Pinpoint the cell where the given text exists, returning its [X, Y] midpoint coordinate. 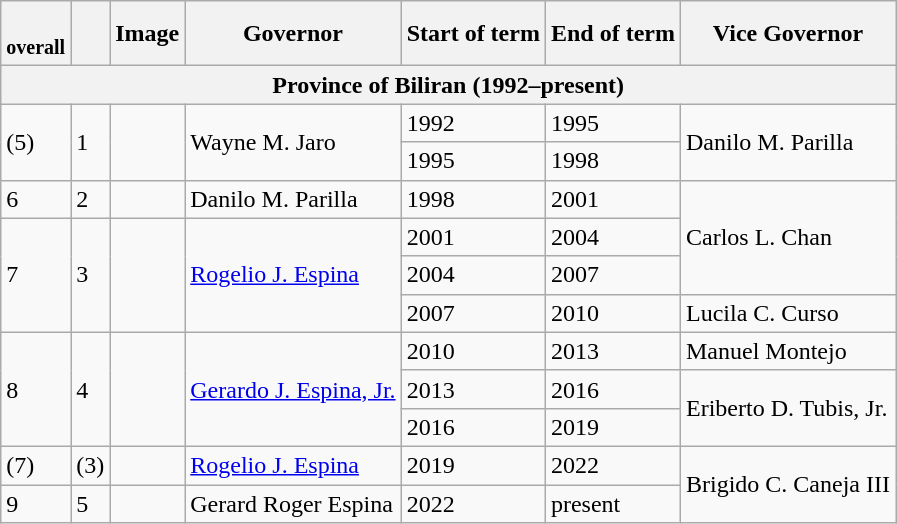
(5) [36, 142]
Governor [293, 34]
6 [36, 199]
Lucila C. Curso [788, 313]
Gerard Roger Espina [293, 503]
Image [148, 34]
Wayne M. Jaro [293, 142]
4 [90, 389]
5 [90, 503]
9 [36, 503]
Brigido C. Caneja III [788, 484]
(7) [36, 465]
1992 [473, 123]
Manuel Montejo [788, 351]
Carlos L. Chan [788, 237]
Province of Biliran (1992–present) [448, 85]
Gerardo J. Espina, Jr. [293, 389]
1 [90, 142]
3 [90, 275]
Start of term [473, 34]
2 [90, 199]
present [612, 503]
7 [36, 275]
overall [36, 34]
(3) [90, 465]
Vice Governor [788, 34]
Eriberto D. Tubis, Jr. [788, 408]
End of term [612, 34]
8 [36, 389]
